From the cell containing the given text, extract its center point as [x, y] coordinate. 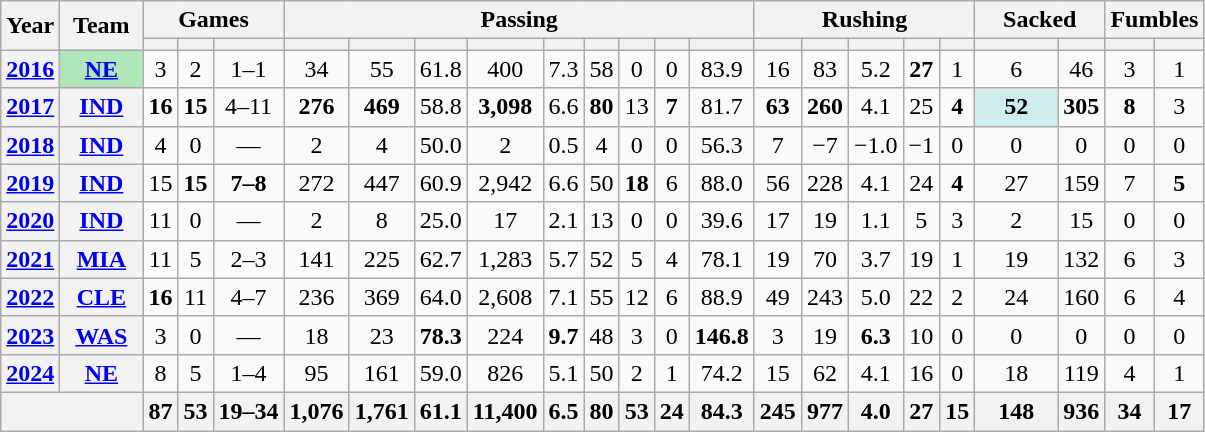
2016 [30, 69]
39.6 [722, 221]
60.9 [440, 183]
2018 [30, 145]
159 [1082, 183]
1–4 [248, 373]
228 [824, 183]
2023 [30, 335]
95 [316, 373]
146.8 [722, 335]
Fumbles [1154, 20]
1,283 [505, 259]
141 [316, 259]
5.0 [876, 297]
23 [382, 335]
58.8 [440, 107]
1.1 [876, 221]
2017 [30, 107]
Team [102, 26]
6.3 [876, 335]
Rushing [864, 20]
369 [382, 297]
78.1 [722, 259]
2020 [30, 221]
22 [922, 297]
161 [382, 373]
2022 [30, 297]
11,400 [505, 411]
400 [505, 69]
5.7 [564, 259]
48 [602, 335]
936 [1082, 411]
1,761 [382, 411]
4–7 [248, 297]
2021 [30, 259]
1,076 [316, 411]
CLE [102, 297]
225 [382, 259]
2,608 [505, 297]
Year [30, 26]
243 [824, 297]
826 [505, 373]
305 [1082, 107]
7.1 [564, 297]
58 [602, 69]
−7 [824, 145]
2,942 [505, 183]
12 [636, 297]
61.1 [440, 411]
2024 [30, 373]
62 [824, 373]
977 [824, 411]
84.3 [722, 411]
7.3 [564, 69]
4–11 [248, 107]
63 [778, 107]
74.2 [722, 373]
5.2 [876, 69]
19–34 [248, 411]
83.9 [722, 69]
224 [505, 335]
6.5 [564, 411]
2.1 [564, 221]
276 [316, 107]
59.0 [440, 373]
62.7 [440, 259]
81.7 [722, 107]
50.0 [440, 145]
2019 [30, 183]
260 [824, 107]
160 [1082, 297]
3,098 [505, 107]
70 [824, 259]
Games [214, 20]
61.8 [440, 69]
4.0 [876, 411]
56 [778, 183]
245 [778, 411]
9.7 [564, 335]
Passing [519, 20]
64.0 [440, 297]
2–3 [248, 259]
236 [316, 297]
7–8 [248, 183]
87 [160, 411]
WAS [102, 335]
272 [316, 183]
88.9 [722, 297]
25 [922, 107]
1–1 [248, 69]
−1.0 [876, 145]
119 [1082, 373]
46 [1082, 69]
78.3 [440, 335]
25.0 [440, 221]
10 [922, 335]
0.5 [564, 145]
56.3 [722, 145]
3.7 [876, 259]
MIA [102, 259]
−1 [922, 145]
Sacked [1040, 20]
49 [778, 297]
5.1 [564, 373]
469 [382, 107]
132 [1082, 259]
447 [382, 183]
88.0 [722, 183]
83 [824, 69]
148 [1016, 411]
